Determine the (x, y) coordinate at the center of the cell enclosing the given text.  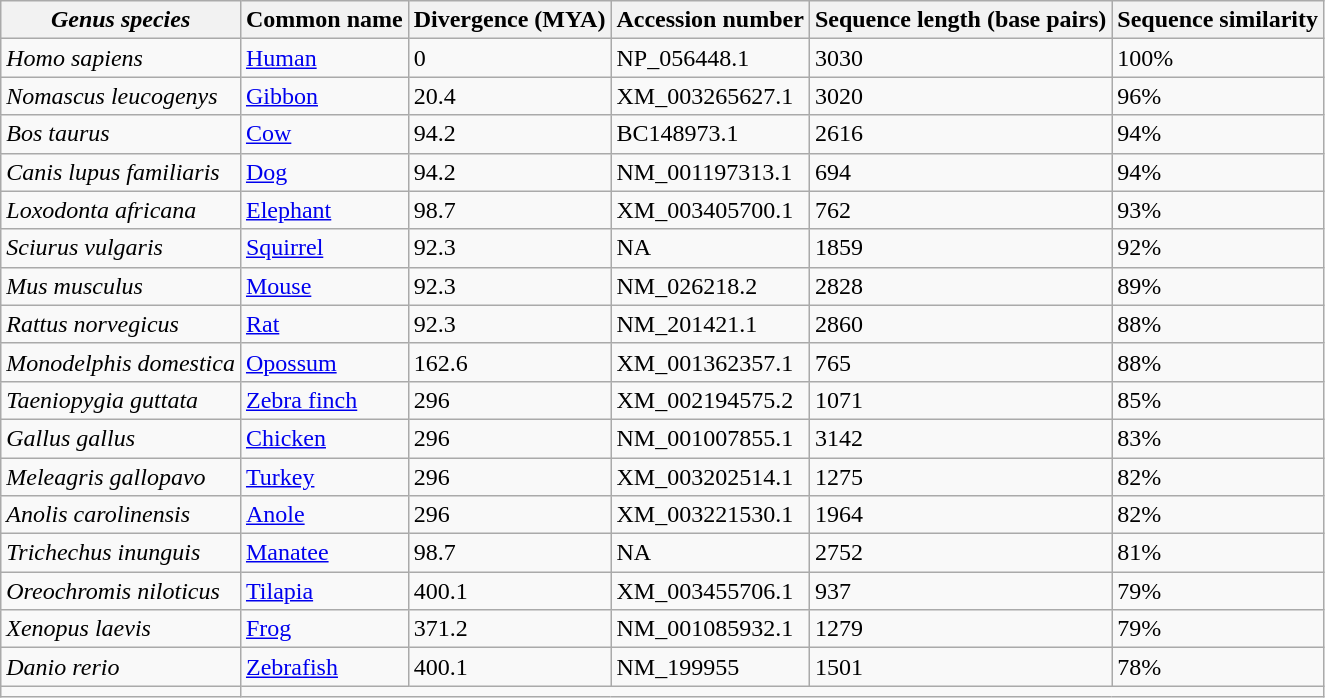
NM_001085932.1 (710, 629)
2752 (960, 553)
Tilapia (324, 591)
XM_001362357.1 (710, 362)
3142 (960, 438)
83% (1218, 438)
Loxodonta africana (121, 210)
Zebrafish (324, 667)
XM_003265627.1 (710, 96)
Homo sapiens (121, 58)
BC148973.1 (710, 134)
765 (960, 362)
2828 (960, 286)
1964 (960, 515)
1859 (960, 248)
20.4 (510, 96)
Anole (324, 515)
Meleagris gallopavo (121, 477)
Sequence similarity (1218, 20)
Gallus gallus (121, 438)
NM_199955 (710, 667)
89% (1218, 286)
XM_003455706.1 (710, 591)
NM_201421.1 (710, 324)
81% (1218, 553)
XM_002194575.2 (710, 400)
Mouse (324, 286)
XM_003202514.1 (710, 477)
Mus musculus (121, 286)
Common name (324, 20)
93% (1218, 210)
XM_003405700.1 (710, 210)
Monodelphis domestica (121, 362)
96% (1218, 96)
NM_001007855.1 (710, 438)
Elephant (324, 210)
Oreochromis niloticus (121, 591)
162.6 (510, 362)
3020 (960, 96)
Danio rerio (121, 667)
Sequence length (base pairs) (960, 20)
Frog (324, 629)
1279 (960, 629)
85% (1218, 400)
Nomascus leucogenys (121, 96)
Canis lupus familiaris (121, 172)
371.2 (510, 629)
1071 (960, 400)
Taeniopygia guttata (121, 400)
Chicken (324, 438)
Dog (324, 172)
937 (960, 591)
Bos taurus (121, 134)
Squirrel (324, 248)
Accession number (710, 20)
78% (1218, 667)
Cow (324, 134)
Rattus norvegicus (121, 324)
Divergence (MYA) (510, 20)
Opossum (324, 362)
762 (960, 210)
2616 (960, 134)
Xenopus laevis (121, 629)
1501 (960, 667)
2860 (960, 324)
1275 (960, 477)
NP_056448.1 (710, 58)
Turkey (324, 477)
694 (960, 172)
Human (324, 58)
Gibbon (324, 96)
3030 (960, 58)
Zebra finch (324, 400)
Manatee (324, 553)
NM_026218.2 (710, 286)
Sciurus vulgaris (121, 248)
XM_003221530.1 (710, 515)
NM_001197313.1 (710, 172)
100% (1218, 58)
Genus species (121, 20)
Rat (324, 324)
0 (510, 58)
92% (1218, 248)
Trichechus inunguis (121, 553)
Anolis carolinensis (121, 515)
